Extract the (X, Y) coordinate from the center of the cell holding the provided text.  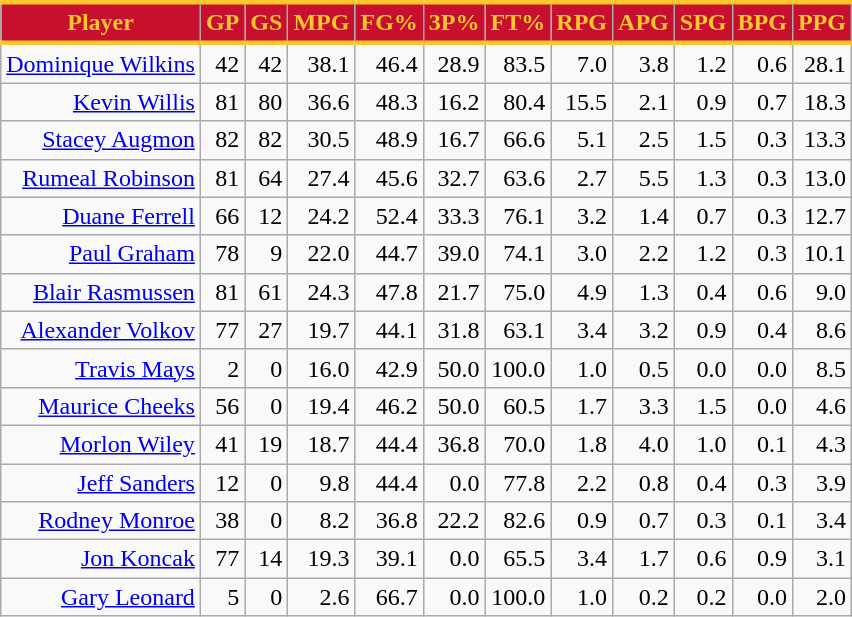
Gary Leonard (101, 597)
5.5 (644, 178)
22.2 (454, 521)
Jon Koncak (101, 559)
45.6 (389, 178)
Dominique Wilkins (101, 63)
BPG (762, 22)
47.8 (389, 292)
38 (222, 521)
44.7 (389, 254)
Rodney Monroe (101, 521)
2.6 (322, 597)
70.0 (518, 444)
5 (222, 597)
3.3 (644, 406)
80.4 (518, 102)
5.1 (582, 140)
0.8 (644, 483)
24.3 (322, 292)
63.1 (518, 330)
56 (222, 406)
GP (222, 22)
13.3 (822, 140)
9.8 (322, 483)
76.1 (518, 216)
19.4 (322, 406)
1.8 (582, 444)
74.1 (518, 254)
Travis Mays (101, 368)
8.2 (322, 521)
31.8 (454, 330)
38.1 (322, 63)
RPG (582, 22)
Kevin Willis (101, 102)
28.9 (454, 63)
Duane Ferrell (101, 216)
Jeff Sanders (101, 483)
21.7 (454, 292)
30.5 (322, 140)
3P% (454, 22)
Blair Rasmussen (101, 292)
10.1 (822, 254)
22.0 (322, 254)
FT% (518, 22)
27 (266, 330)
24.2 (322, 216)
48.3 (389, 102)
64 (266, 178)
83.5 (518, 63)
8.5 (822, 368)
14 (266, 559)
GS (266, 22)
60.5 (518, 406)
61 (266, 292)
19.3 (322, 559)
2.0 (822, 597)
82.6 (518, 521)
65.5 (518, 559)
3.9 (822, 483)
78 (222, 254)
27.4 (322, 178)
4.3 (822, 444)
36.6 (322, 102)
APG (644, 22)
3.0 (582, 254)
Alexander Volkov (101, 330)
MPG (322, 22)
1.4 (644, 216)
Morlon Wiley (101, 444)
66.7 (389, 597)
19.7 (322, 330)
16.7 (454, 140)
32.7 (454, 178)
9.0 (822, 292)
19 (266, 444)
77.8 (518, 483)
44.1 (389, 330)
SPG (703, 22)
9 (266, 254)
Paul Graham (101, 254)
18.3 (822, 102)
4.9 (582, 292)
13.0 (822, 178)
28.1 (822, 63)
2.7 (582, 178)
15.5 (582, 102)
18.7 (322, 444)
16.2 (454, 102)
Rumeal Robinson (101, 178)
0.5 (644, 368)
Maurice Cheeks (101, 406)
2 (222, 368)
39.0 (454, 254)
12.7 (822, 216)
2.5 (644, 140)
3.8 (644, 63)
66 (222, 216)
Stacey Augmon (101, 140)
80 (266, 102)
42.9 (389, 368)
46.4 (389, 63)
33.3 (454, 216)
52.4 (389, 216)
39.1 (389, 559)
3.1 (822, 559)
PPG (822, 22)
4.6 (822, 406)
2.1 (644, 102)
66.6 (518, 140)
75.0 (518, 292)
FG% (389, 22)
Player (101, 22)
48.9 (389, 140)
8.6 (822, 330)
41 (222, 444)
4.0 (644, 444)
7.0 (582, 63)
16.0 (322, 368)
63.6 (518, 178)
46.2 (389, 406)
